From the cell containing the given text, extract its center point as (X, Y) coordinate. 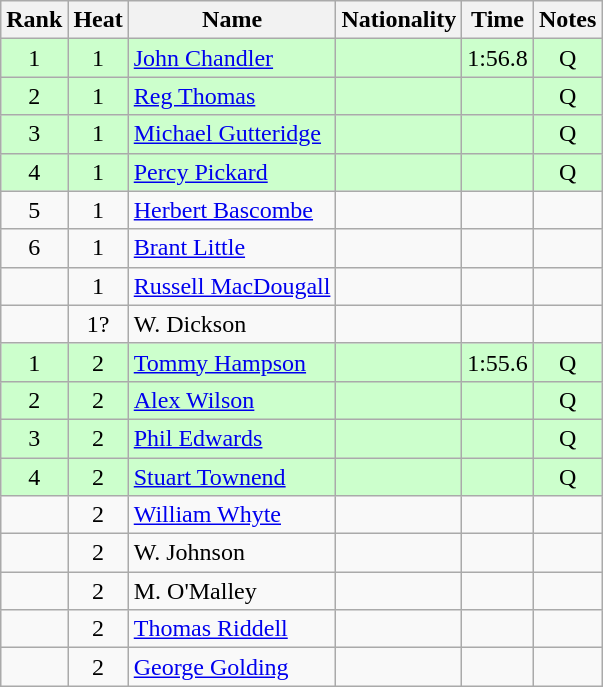
M. O'Malley (232, 591)
Name (232, 20)
Phil Edwards (232, 438)
Michael Gutteridge (232, 134)
Alex Wilson (232, 400)
W. Dickson (232, 324)
Tommy Hampson (232, 362)
William Whyte (232, 515)
5 (34, 210)
Time (498, 20)
Percy Pickard (232, 172)
Brant Little (232, 248)
W. Johnson (232, 553)
6 (34, 248)
1:56.8 (498, 58)
Heat (98, 20)
1:55.6 (498, 362)
Rank (34, 20)
Notes (567, 20)
George Golding (232, 667)
Nationality (399, 20)
Herbert Bascombe (232, 210)
1? (98, 324)
Reg Thomas (232, 96)
John Chandler (232, 58)
Stuart Townend (232, 477)
Russell MacDougall (232, 286)
Thomas Riddell (232, 629)
